Pinpoint the cell where the given text exists, returning its [x, y] midpoint coordinate. 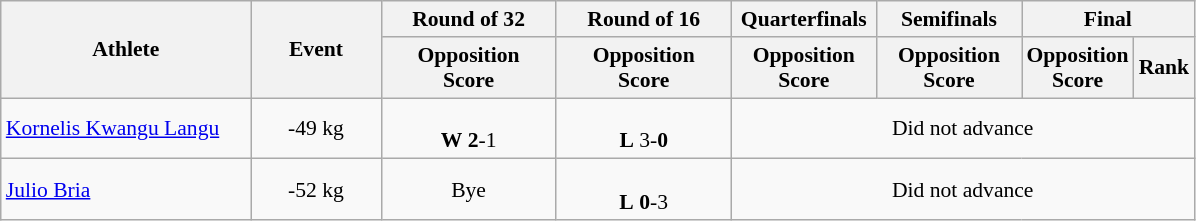
Final [1108, 19]
Kornelis Kwangu Langu [126, 128]
Round of 16 [644, 19]
Quarterfinals [804, 19]
Semifinals [948, 19]
-52 kg [316, 190]
Julio Bria [126, 190]
-49 kg [316, 128]
Event [316, 50]
Athlete [126, 50]
L 0-3 [644, 190]
L 3-0 [644, 128]
Rank [1164, 68]
Bye [468, 190]
Round of 32 [468, 19]
W 2-1 [468, 128]
